Capture the cell that displays the provided text and extract its [x, y] central coordinate. 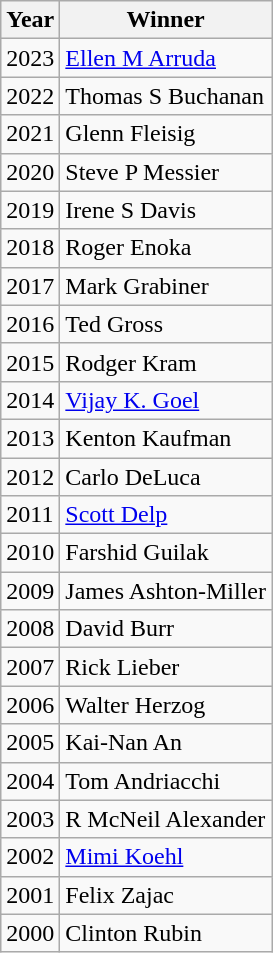
R McNeil Alexander [166, 819]
Irene S Davis [166, 210]
2021 [30, 134]
Rodger Kram [166, 362]
Kenton Kaufman [166, 438]
Winner [166, 20]
2003 [30, 819]
Mark Grabiner [166, 286]
2009 [30, 591]
2004 [30, 781]
2015 [30, 362]
2022 [30, 96]
2023 [30, 58]
Ellen M Arruda [166, 58]
Ted Gross [166, 324]
Glenn Fleisig [166, 134]
2012 [30, 477]
Felix Zajac [166, 895]
Steve P Messier [166, 172]
2006 [30, 705]
Clinton Rubin [166, 933]
2017 [30, 286]
Vijay K. Goel [166, 400]
2007 [30, 667]
2010 [30, 553]
Roger Enoka [166, 248]
Thomas S Buchanan [166, 96]
2014 [30, 400]
2018 [30, 248]
Mimi Koehl [166, 857]
Walter Herzog [166, 705]
2001 [30, 895]
2019 [30, 210]
2011 [30, 515]
Kai-Nan An [166, 743]
Tom Andriacchi [166, 781]
2002 [30, 857]
Rick Lieber [166, 667]
Year [30, 20]
2016 [30, 324]
David Burr [166, 629]
Scott Delp [166, 515]
2013 [30, 438]
2000 [30, 933]
Farshid Guilak [166, 553]
2005 [30, 743]
2020 [30, 172]
James Ashton-Miller [166, 591]
2008 [30, 629]
Carlo DeLuca [166, 477]
